Capture the cell that displays the provided text and extract its [x, y] central coordinate. 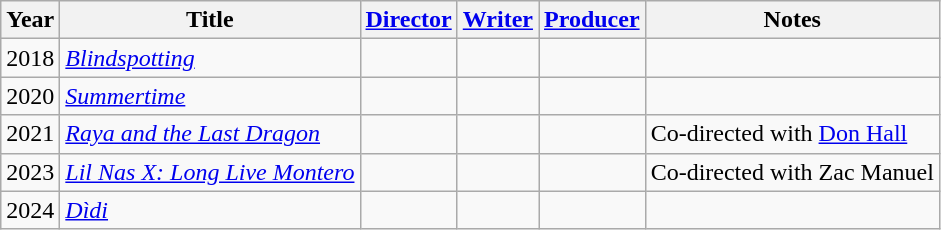
Director [408, 20]
Dìdi [210, 210]
Notes [792, 20]
Blindspotting [210, 58]
2024 [30, 210]
2018 [30, 58]
Title [210, 20]
2021 [30, 134]
Co-directed with Don Hall [792, 134]
Year [30, 20]
Lil Nas X: Long Live Montero [210, 172]
Co-directed with Zac Manuel [792, 172]
2020 [30, 96]
2023 [30, 172]
Writer [498, 20]
Summertime [210, 96]
Producer [592, 20]
Raya and the Last Dragon [210, 134]
